Locate the cell with the specified text and output its [x, y] center coordinate. 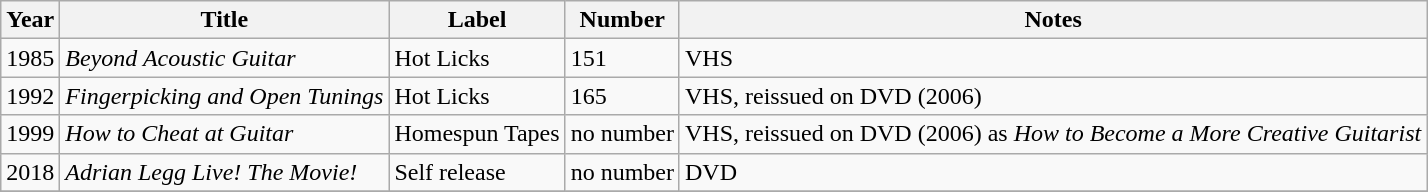
165 [622, 96]
Number [622, 20]
Homespun Tapes [477, 134]
Adrian Legg Live! The Movie! [224, 172]
2018 [30, 172]
DVD [1052, 172]
Year [30, 20]
1992 [30, 96]
Title [224, 20]
1999 [30, 134]
1985 [30, 58]
Beyond Acoustic Guitar [224, 58]
151 [622, 58]
VHS [1052, 58]
Self release [477, 172]
How to Cheat at Guitar [224, 134]
Fingerpicking and Open Tunings [224, 96]
Notes [1052, 20]
VHS, reissued on DVD (2006) as How to Become a More Creative Guitarist [1052, 134]
VHS, reissued on DVD (2006) [1052, 96]
Label [477, 20]
